From the cell containing the given text, extract its center point as [x, y] coordinate. 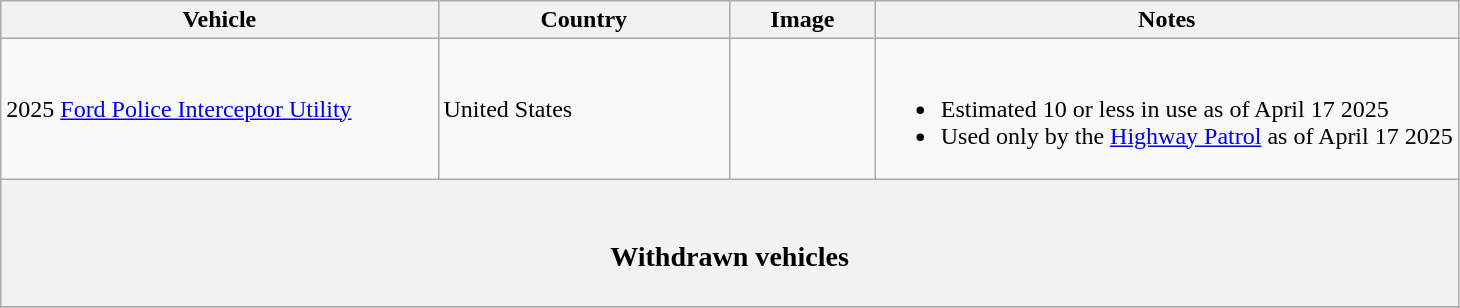
Country [584, 20]
Withdrawn vehicles [730, 242]
United States [584, 109]
Notes [1166, 20]
Estimated 10 or less in use as of April 17 2025Used only by the Highway Patrol as of April 17 2025 [1166, 109]
2025 Ford Police Interceptor Utility [220, 109]
Vehicle [220, 20]
Image [802, 20]
